Output the [x, y] coordinate of the center of the cell containing the given text.  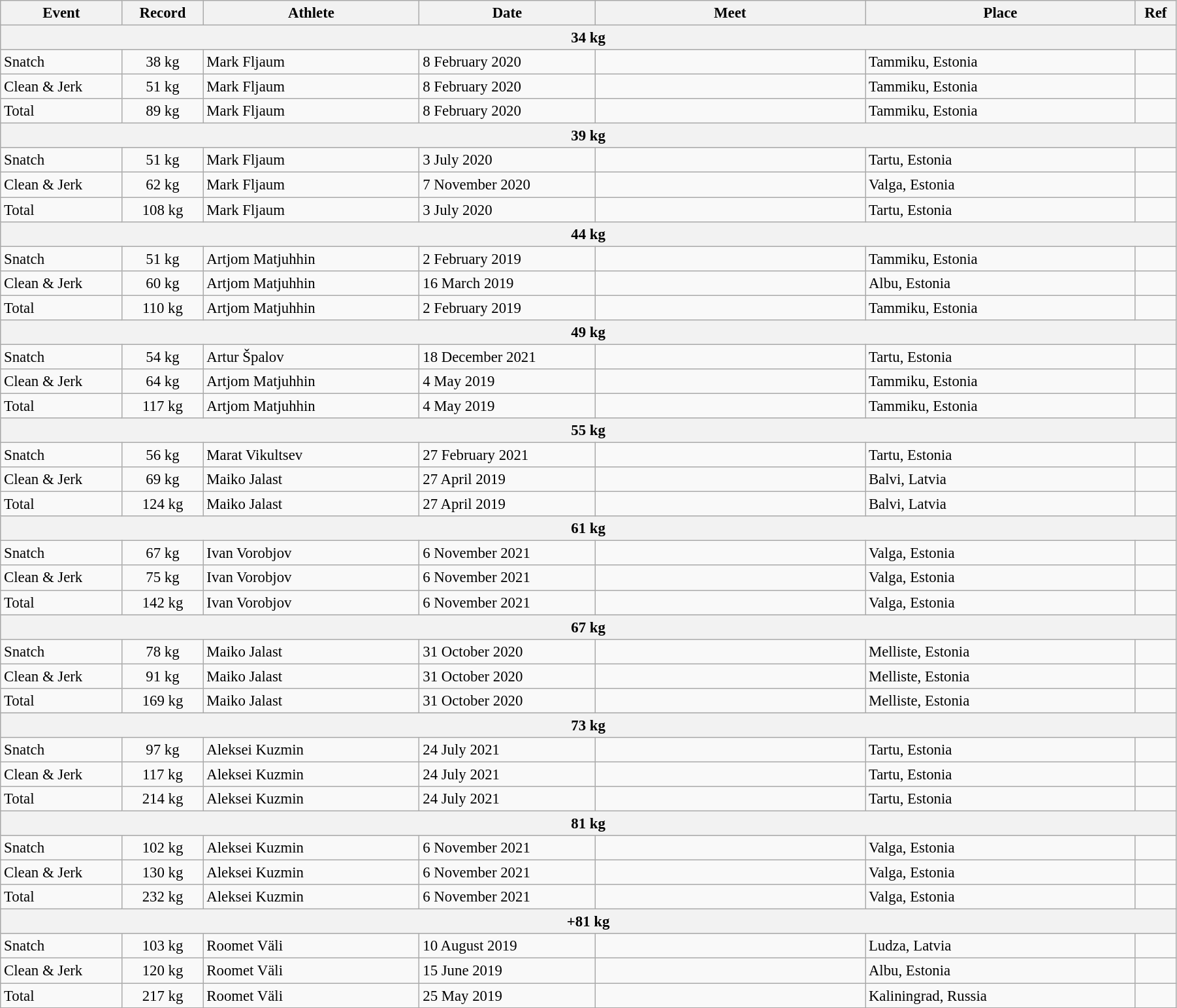
73 kg [588, 725]
110 kg [163, 308]
7 November 2020 [507, 185]
Marat Vikultsev [311, 455]
78 kg [163, 651]
64 kg [163, 382]
55 kg [588, 431]
Kaliningrad, Russia [1001, 996]
124 kg [163, 504]
Record [163, 13]
44 kg [588, 234]
108 kg [163, 210]
+81 kg [588, 922]
Ref [1155, 13]
142 kg [163, 602]
69 kg [163, 480]
Event [61, 13]
Place [1001, 13]
103 kg [163, 947]
34 kg [588, 38]
130 kg [163, 873]
75 kg [163, 578]
62 kg [163, 185]
Date [507, 13]
102 kg [163, 848]
120 kg [163, 971]
39 kg [588, 136]
89 kg [163, 111]
81 kg [588, 824]
232 kg [163, 897]
49 kg [588, 333]
61 kg [588, 528]
56 kg [163, 455]
15 June 2019 [507, 971]
Athlete [311, 13]
97 kg [163, 750]
27 February 2021 [507, 455]
16 March 2019 [507, 283]
Ludza, Latvia [1001, 947]
169 kg [163, 701]
54 kg [163, 357]
217 kg [163, 996]
60 kg [163, 283]
25 May 2019 [507, 996]
91 kg [163, 676]
Meet [730, 13]
18 December 2021 [507, 357]
38 kg [163, 62]
Artur Špalov [311, 357]
214 kg [163, 799]
10 August 2019 [507, 947]
